Return (x, y) of the center of cell containing provided text 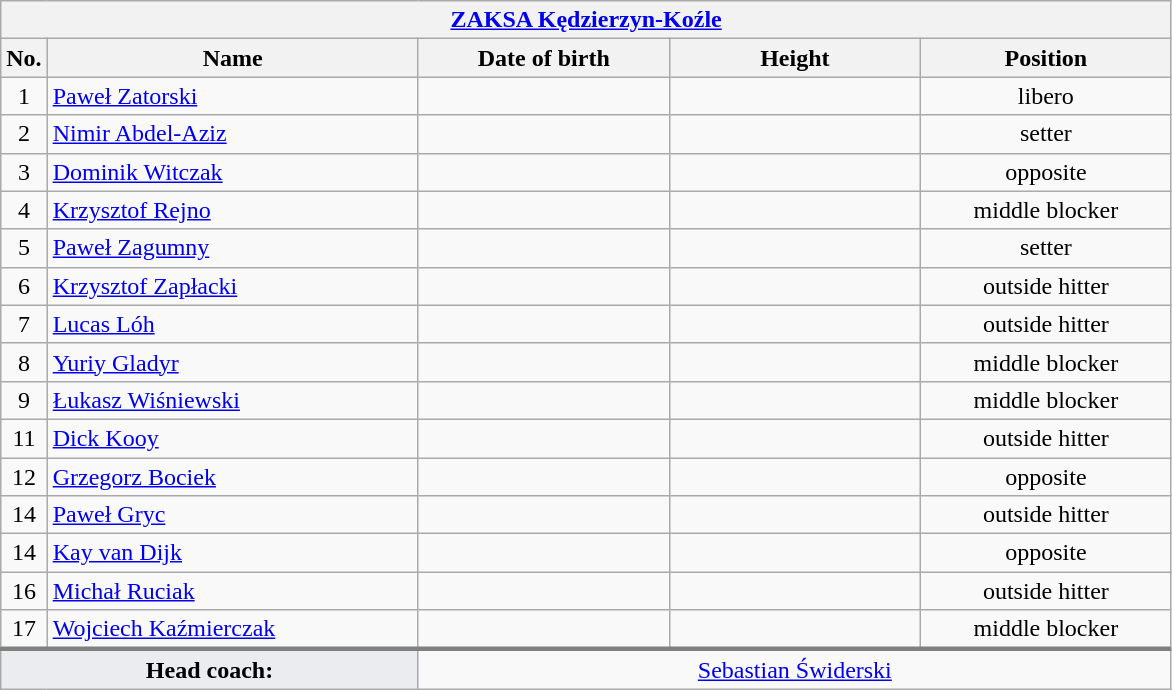
Dominik Witczak (232, 172)
16 (24, 591)
Name (232, 58)
9 (24, 400)
Łukasz Wiśniewski (232, 400)
Dick Kooy (232, 438)
6 (24, 286)
Height (794, 58)
Position (1046, 58)
8 (24, 362)
Paweł Zatorski (232, 96)
No. (24, 58)
17 (24, 630)
12 (24, 477)
2 (24, 134)
Krzysztof Zapłacki (232, 286)
3 (24, 172)
Nimir Abdel-Aziz (232, 134)
Date of birth (544, 58)
ZAKSA Kędzierzyn-Koźle (586, 20)
11 (24, 438)
Yuriy Gladyr (232, 362)
Lucas Lóh (232, 324)
4 (24, 210)
Grzegorz Bociek (232, 477)
Wojciech Kaźmierczak (232, 630)
5 (24, 248)
Michał Ruciak (232, 591)
Sebastian Świderski (794, 669)
Krzysztof Rejno (232, 210)
Paweł Zagumny (232, 248)
Head coach: (210, 669)
Paweł Gryc (232, 515)
libero (1046, 96)
Kay van Dijk (232, 553)
1 (24, 96)
7 (24, 324)
